Search for the cell housing the specified text and yield its (x, y) center coordinate. 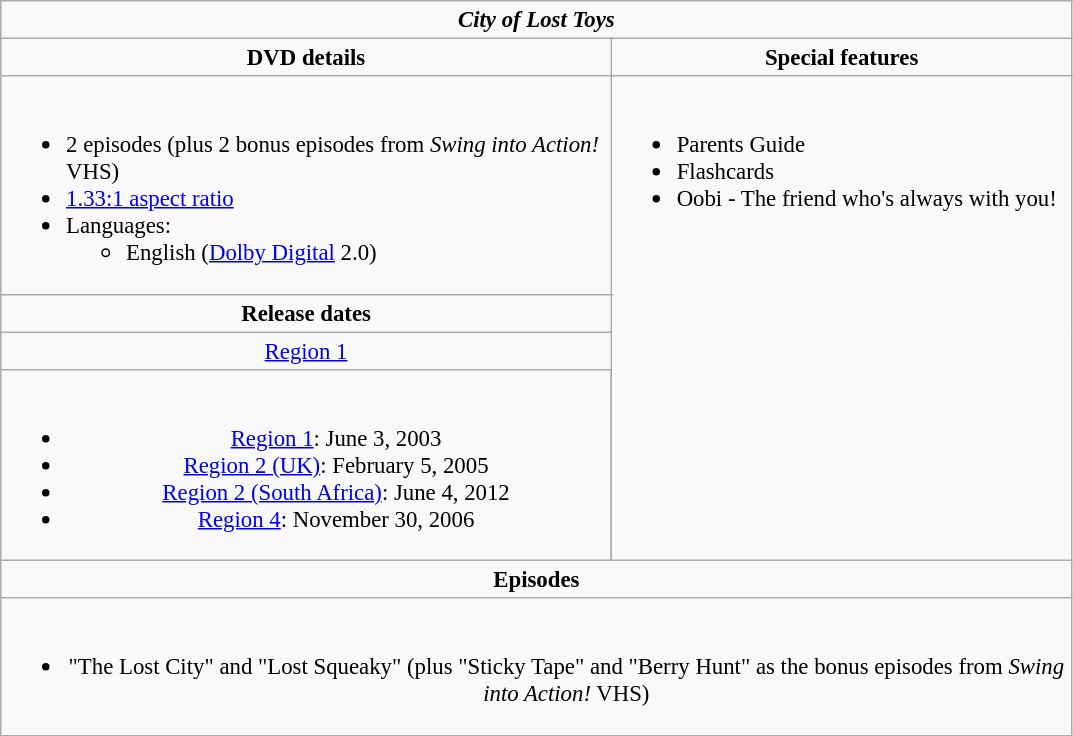
Region 1 (306, 351)
DVD details (306, 58)
2 episodes (plus 2 bonus episodes from Swing into Action! VHS)1.33:1 aspect ratioLanguages:English (Dolby Digital 2.0) (306, 185)
Release dates (306, 313)
"The Lost City" and "Lost Squeaky" (plus "Sticky Tape" and "Berry Hunt" as the bonus episodes from Swing into Action! VHS) (536, 666)
City of Lost Toys (536, 20)
Parents GuideFlashcardsOobi - The friend who's always with you! (842, 318)
Region 1: June 3, 2003Region 2 (UK): February 5, 2005Region 2 (South Africa): June 4, 2012Region 4: November 30, 2006 (306, 464)
Episodes (536, 580)
Special features (842, 58)
